Pinpoint the cell where the given text exists, returning its [x, y] midpoint coordinate. 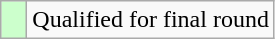
Qualified for final round [151, 20]
